From the cell containing the given text, extract its center point as [x, y] coordinate. 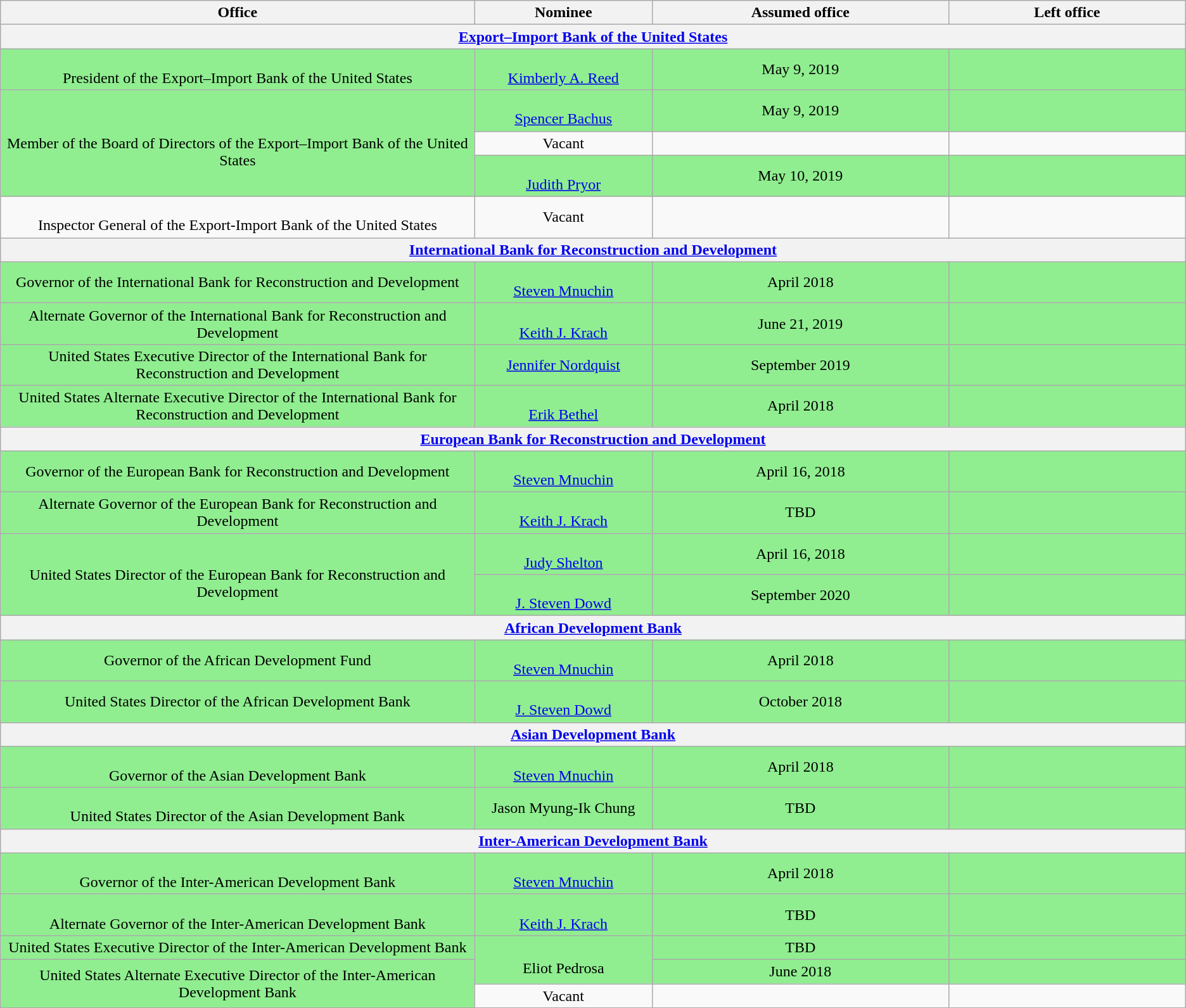
Alternate Governor of the European Bank for Reconstruction and Development [238, 513]
European Bank for Reconstruction and Development [593, 439]
Spencer Bachus [564, 110]
United States Director of the Asian Development Bank [238, 808]
Judith Pryor [564, 176]
Jennifer Nordquist [564, 365]
Governor of the European Bank for Reconstruction and Development [238, 471]
Governor of the African Development Fund [238, 660]
Governor of the Inter-American Development Bank [238, 873]
Assumed office [801, 13]
October 2018 [801, 702]
May 10, 2019 [801, 176]
Asian Development Bank [593, 734]
Jason Myung-Ik Chung [564, 808]
Governor of the International Bank for Reconstruction and Development [238, 283]
September 2019 [801, 365]
September 2020 [801, 596]
Office [238, 13]
June 2018 [801, 971]
President of the Export–Import Bank of the United States [238, 70]
United States Alternate Executive Director of the Inter-American Development Bank [238, 983]
United States Executive Director of the International Bank for Reconstruction and Development [238, 365]
Nominee [564, 13]
Governor of the Asian Development Bank [238, 767]
Kimberly A. Reed [564, 70]
United States Director of the African Development Bank [238, 702]
Inter-American Development Bank [593, 841]
Erik Bethel [564, 405]
Member of the Board of Directors of the Export–Import Bank of the United States [238, 143]
June 21, 2019 [801, 323]
United States Director of the European Bank for Reconstruction and Development [238, 575]
Alternate Governor of the International Bank for Reconstruction and Development [238, 323]
Inspector General of the Export-Import Bank of the United States [238, 217]
United States Alternate Executive Director of the International Bank for Reconstruction and Development [238, 405]
Judy Shelton [564, 554]
Left office [1067, 13]
Alternate Governor of the Inter-American Development Bank [238, 915]
Eliot Pedrosa [564, 959]
United States Executive Director of the Inter-American Development Bank [238, 947]
Export–Import Bank of the United States [593, 37]
International Bank for Reconstruction and Development [593, 250]
African Development Bank [593, 628]
